Provide the (x, y) coordinate of the cell's center where the given text is located.  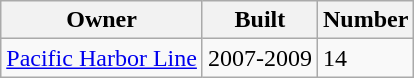
Built (260, 20)
Pacific Harbor Line (102, 58)
2007-2009 (260, 58)
Owner (102, 20)
Number (365, 20)
14 (365, 58)
